Output the [x, y] coordinate of the center of the cell containing the given text.  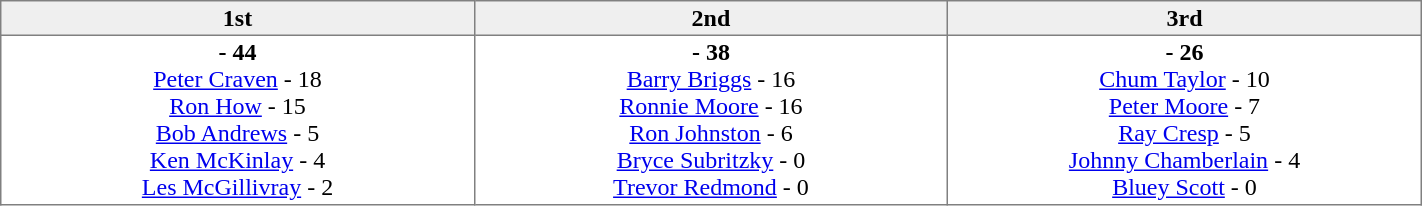
- 44Peter Craven - 18Ron How - 15Bob Andrews - 5Ken McKinlay - 4Les McGillivray - 2 [238, 120]
- 38Barry Briggs - 16Ronnie Moore - 16Ron Johnston - 6Bryce Subritzky - 0Trevor Redmond - 0 [710, 120]
2nd [710, 18]
3rd [1185, 18]
- 26Chum Taylor - 10Peter Moore - 7Ray Cresp - 5Johnny Chamberlain - 4Bluey Scott - 0 [1185, 120]
1st [238, 18]
